Return (x, y) of the center of cell containing provided text 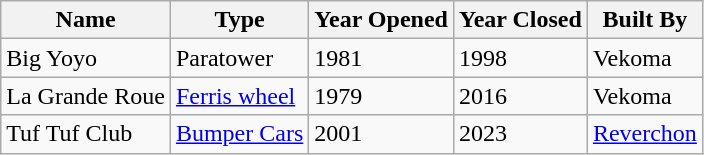
2023 (520, 134)
Built By (644, 20)
Year Closed (520, 20)
1981 (382, 58)
Type (239, 20)
Year Opened (382, 20)
Tuf Tuf Club (86, 134)
La Grande Roue (86, 96)
Paratower (239, 58)
Reverchon (644, 134)
2001 (382, 134)
Bumper Cars (239, 134)
Ferris wheel (239, 96)
1998 (520, 58)
2016 (520, 96)
Big Yoyo (86, 58)
Name (86, 20)
1979 (382, 96)
